Find where the given text appears and provide that cell's center as [X, Y] coordinate. 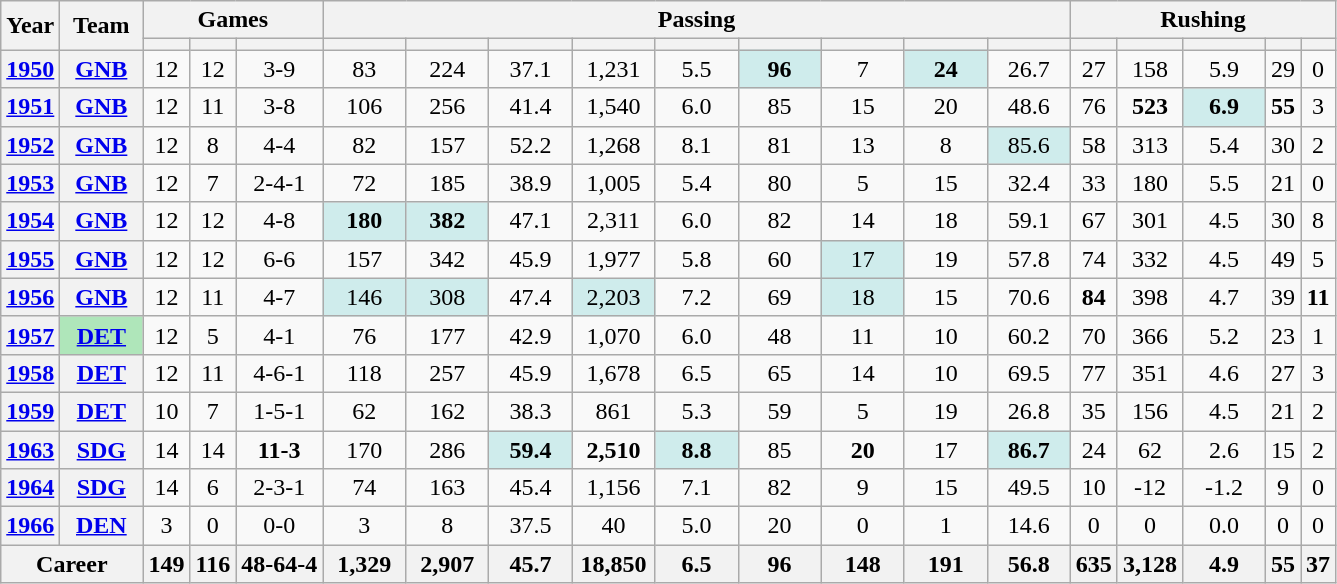
3,128 [1150, 564]
-1.2 [1224, 488]
1,977 [614, 259]
224 [448, 69]
11-3 [280, 449]
2,510 [614, 449]
398 [1150, 297]
67 [1094, 221]
4-4 [280, 145]
14.6 [1028, 526]
313 [1150, 145]
366 [1150, 335]
18,850 [614, 564]
635 [1094, 564]
118 [364, 373]
Games [233, 20]
84 [1094, 297]
8.8 [696, 449]
163 [448, 488]
65 [780, 373]
39 [1282, 297]
59.4 [530, 449]
4-6-1 [280, 373]
86.7 [1028, 449]
301 [1150, 221]
332 [1150, 259]
13 [862, 145]
80 [780, 183]
1,231 [614, 69]
1950 [30, 69]
Passing [697, 20]
1956 [30, 297]
146 [364, 297]
191 [946, 564]
382 [448, 221]
60.2 [1028, 335]
4.6 [1224, 373]
23 [1282, 335]
1,678 [614, 373]
256 [448, 107]
77 [1094, 373]
1964 [30, 488]
-12 [1150, 488]
6 [213, 488]
72 [364, 183]
69 [780, 297]
5.3 [696, 411]
1,005 [614, 183]
106 [364, 107]
26.7 [1028, 69]
2.6 [1224, 449]
2-3-1 [280, 488]
70.6 [1028, 297]
1963 [30, 449]
70 [1094, 335]
1957 [30, 335]
37 [1318, 564]
523 [1150, 107]
1966 [30, 526]
52.2 [530, 145]
308 [448, 297]
116 [213, 564]
170 [364, 449]
7.2 [696, 297]
1951 [30, 107]
35 [1094, 411]
2,311 [614, 221]
45.7 [530, 564]
1955 [30, 259]
DEN [102, 526]
4-8 [280, 221]
69.5 [1028, 373]
0.0 [1224, 526]
57.8 [1028, 259]
2-4-1 [280, 183]
26.8 [1028, 411]
1,329 [364, 564]
5.2 [1224, 335]
1,540 [614, 107]
6-6 [280, 259]
1-5-1 [280, 411]
33 [1094, 183]
58 [1094, 145]
7.1 [696, 488]
59.1 [1028, 221]
148 [862, 564]
32.4 [1028, 183]
29 [1282, 69]
1953 [30, 183]
49 [1282, 259]
351 [1150, 373]
156 [1150, 411]
Career [72, 564]
48.6 [1028, 107]
1952 [30, 145]
49.5 [1028, 488]
1,156 [614, 488]
45.4 [530, 488]
2,203 [614, 297]
2,907 [448, 564]
37.1 [530, 69]
1,070 [614, 335]
37.5 [530, 526]
5.8 [696, 259]
4.9 [1224, 564]
342 [448, 259]
48 [780, 335]
85.6 [1028, 145]
162 [448, 411]
3-9 [280, 69]
861 [614, 411]
Team [102, 26]
4-7 [280, 297]
286 [448, 449]
40 [614, 526]
0-0 [280, 526]
38.3 [530, 411]
1954 [30, 221]
Year [30, 26]
81 [780, 145]
41.4 [530, 107]
1959 [30, 411]
56.8 [1028, 564]
177 [448, 335]
4-1 [280, 335]
158 [1150, 69]
185 [448, 183]
8.1 [696, 145]
83 [364, 69]
47.1 [530, 221]
149 [166, 564]
4.7 [1224, 297]
1958 [30, 373]
257 [448, 373]
Rushing [1202, 20]
5.9 [1224, 69]
5.0 [696, 526]
6.9 [1224, 107]
60 [780, 259]
48-64-4 [280, 564]
47.4 [530, 297]
1,268 [614, 145]
38.9 [530, 183]
59 [780, 411]
42.9 [530, 335]
3-8 [280, 107]
